Identify which cell holds the provided text, then report its (x, y) central coordinate. 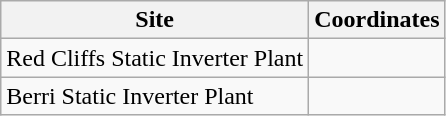
Red Cliffs Static Inverter Plant (155, 58)
Coordinates (377, 20)
Site (155, 20)
Berri Static Inverter Plant (155, 96)
